Identify which cell holds the provided text, then report its (X, Y) central coordinate. 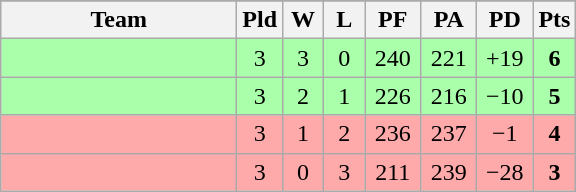
221 (449, 58)
Team (119, 20)
5 (554, 96)
6 (554, 58)
226 (393, 96)
PF (393, 20)
−28 (505, 172)
W (304, 20)
237 (449, 134)
4 (554, 134)
Pld (260, 20)
236 (393, 134)
240 (393, 58)
239 (449, 172)
Pts (554, 20)
−1 (505, 134)
PA (449, 20)
216 (449, 96)
+19 (505, 58)
PD (505, 20)
L (344, 20)
211 (393, 172)
−10 (505, 96)
